Determine the (x, y) coordinate at the center of the cell enclosing the given text.  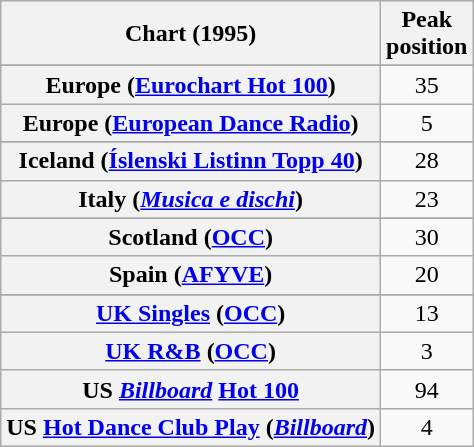
Europe (European Dance Radio) (191, 123)
28 (427, 161)
13 (427, 313)
5 (427, 123)
Iceland (Íslenski Listinn Topp 40) (191, 161)
Spain (AFYVE) (191, 275)
US Hot Dance Club Play (Billboard) (191, 427)
94 (427, 389)
23 (427, 199)
Chart (1995) (191, 34)
30 (427, 237)
Italy (Musica e dischi) (191, 199)
US Billboard Hot 100 (191, 389)
UK R&B (OCC) (191, 351)
Europe (Eurochart Hot 100) (191, 85)
3 (427, 351)
UK Singles (OCC) (191, 313)
4 (427, 427)
Scotland (OCC) (191, 237)
35 (427, 85)
20 (427, 275)
Peakposition (427, 34)
